Identify which cell holds the provided text, then report its [X, Y] central coordinate. 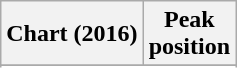
Peakposition [189, 34]
Chart (2016) [72, 34]
